Scan for the cell matching the given text and deliver its (x, y) coordinate at center. 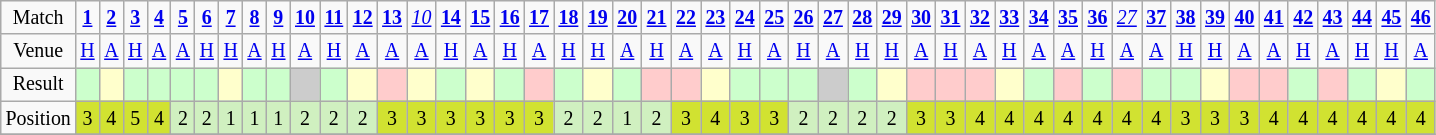
6 (207, 18)
42 (1302, 18)
Result (38, 84)
7 (231, 18)
37 (1156, 18)
43 (1332, 18)
14 (450, 18)
40 (1244, 18)
Position (38, 118)
41 (1274, 18)
19 (598, 18)
13 (392, 18)
44 (1362, 18)
24 (744, 18)
16 (510, 18)
15 (480, 18)
17 (538, 18)
22 (686, 18)
35 (1068, 18)
31 (950, 18)
32 (980, 18)
30 (920, 18)
29 (892, 18)
33 (1010, 18)
26 (804, 18)
25 (774, 18)
28 (862, 18)
18 (568, 18)
20 (626, 18)
23 (716, 18)
21 (656, 18)
34 (1038, 18)
46 (1420, 18)
9 (278, 18)
8 (255, 18)
36 (1098, 18)
39 (1214, 18)
11 (334, 18)
Venue (38, 50)
45 (1392, 18)
Match (38, 18)
38 (1186, 18)
12 (362, 18)
